Scan for the cell matching the given text and deliver its (X, Y) coordinate at center. 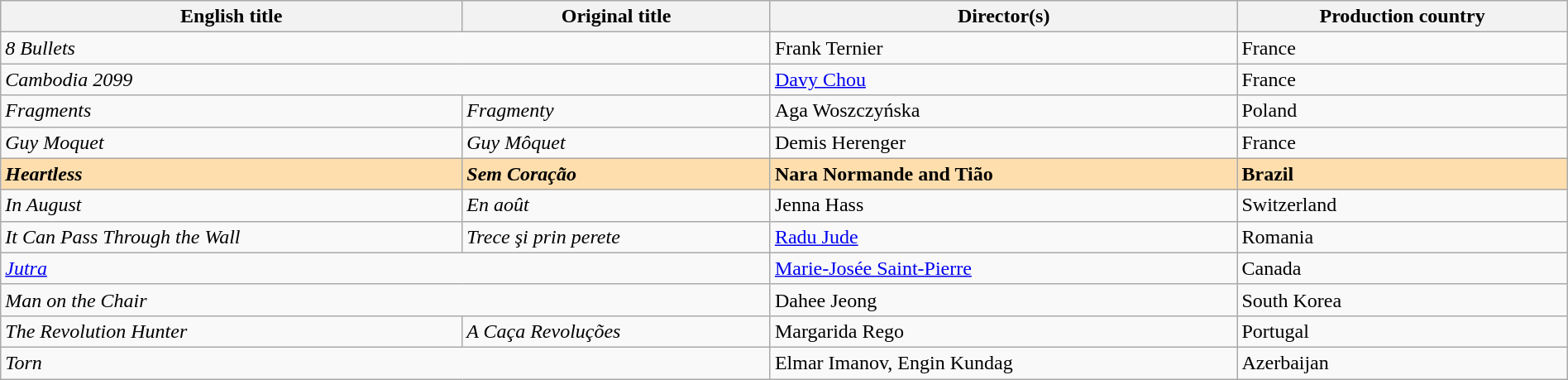
Nara Normande and Tião (1004, 174)
Demis Herenger (1004, 142)
Azerbaijan (1403, 363)
Jenna Hass (1004, 205)
Cambodia 2099 (385, 79)
Fragments (232, 111)
Guy Môquet (617, 142)
Dahee Jeong (1004, 300)
Canada (1403, 268)
Heartless (232, 174)
8 Bullets (385, 48)
English title (232, 17)
Elmar Imanov, Engin Kundag (1004, 363)
Man on the Chair (385, 300)
Guy Moquet (232, 142)
Torn (385, 363)
Production country (1403, 17)
Fragmenty (617, 111)
Portugal (1403, 331)
Brazil (1403, 174)
South Korea (1403, 300)
Poland (1403, 111)
A Caça Revoluções (617, 331)
Davy Chou (1004, 79)
Switzerland (1403, 205)
The Revolution Hunter (232, 331)
Marie-Josée Saint-Pierre (1004, 268)
In August (232, 205)
Original title (617, 17)
Sem Coração (617, 174)
Romania (1403, 237)
Jutra (385, 268)
En août (617, 205)
Director(s) (1004, 17)
Frank Ternier (1004, 48)
Trece şi prin perete (617, 237)
Aga Woszczyńska (1004, 111)
It Can Pass Through the Wall (232, 237)
Radu Jude (1004, 237)
Margarida Rego (1004, 331)
